Pinpoint the cell where the given text exists, returning its (x, y) midpoint coordinate. 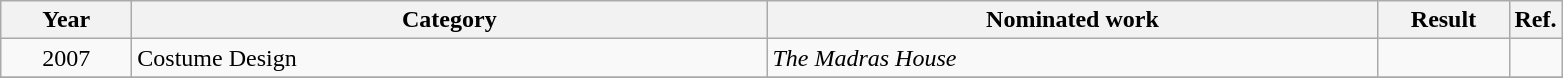
Year (66, 20)
Costume Design (450, 58)
Category (450, 20)
The Madras House (1072, 58)
Ref. (1536, 20)
Result (1444, 20)
2007 (66, 58)
Nominated work (1072, 20)
